Scan for the cell matching the given text and deliver its (x, y) coordinate at center. 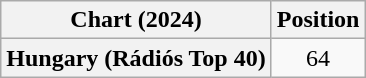
Position (318, 20)
Hungary (Rádiós Top 40) (136, 58)
64 (318, 58)
Chart (2024) (136, 20)
